Locate the cell with the specified text and output its [X, Y] center coordinate. 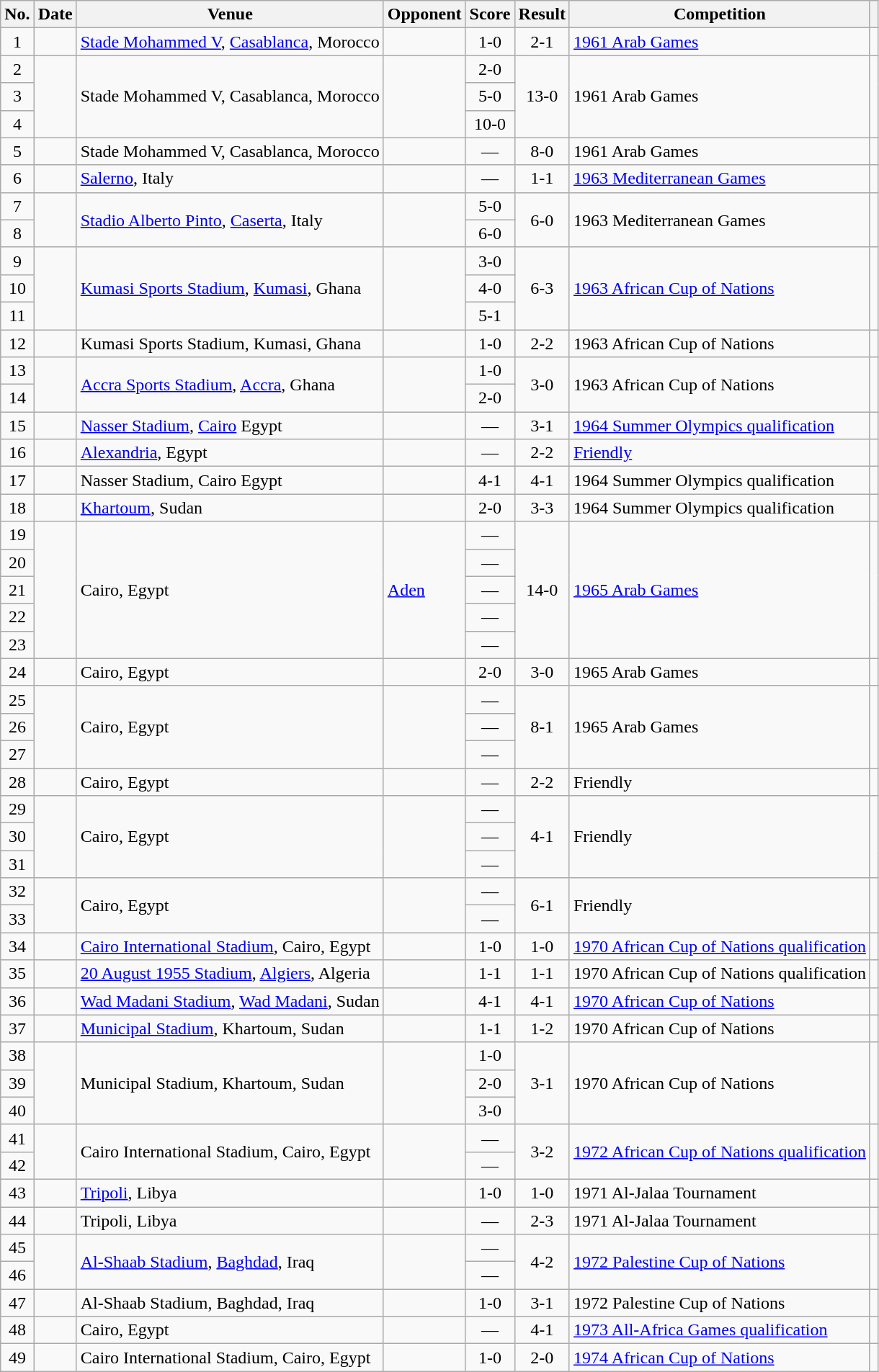
No. [17, 14]
5-1 [490, 315]
1972 African Cup of Nations qualification [719, 1152]
18 [17, 508]
41 [17, 1138]
25 [17, 699]
20 August 1955 Stadium, Algiers, Algeria [230, 974]
7 [17, 206]
8-0 [542, 151]
15 [17, 426]
4-2 [542, 1262]
2 [17, 69]
42 [17, 1165]
11 [17, 315]
13-0 [542, 97]
27 [17, 754]
1-2 [542, 1028]
Wad Madani Stadium, Wad Madani, Sudan [230, 1001]
3-3 [542, 508]
4 [17, 124]
13 [17, 371]
21 [17, 590]
32 [17, 892]
44 [17, 1221]
Khartoum, Sudan [230, 508]
Salerno, Italy [230, 179]
Accra Sports Stadium, Accra, Ghana [230, 385]
4-0 [490, 288]
Result [542, 14]
12 [17, 344]
28 [17, 781]
39 [17, 1083]
6-3 [542, 288]
3-2 [542, 1152]
22 [17, 617]
20 [17, 562]
Stadio Alberto Pinto, Caserta, Italy [230, 220]
31 [17, 864]
9 [17, 261]
1973 All-Africa Games qualification [719, 1330]
45 [17, 1248]
37 [17, 1028]
40 [17, 1111]
48 [17, 1330]
Alexandria, Egypt [230, 453]
19 [17, 535]
3 [17, 97]
35 [17, 974]
Score [490, 14]
30 [17, 837]
23 [17, 645]
16 [17, 453]
10-0 [490, 124]
14-0 [542, 590]
33 [17, 919]
8 [17, 233]
38 [17, 1056]
24 [17, 672]
47 [17, 1303]
Opponent [424, 14]
1974 African Cup of Nations [719, 1358]
Competition [719, 14]
2-1 [542, 42]
8-1 [542, 727]
36 [17, 1001]
49 [17, 1358]
Date [55, 14]
14 [17, 398]
1 [17, 42]
43 [17, 1193]
10 [17, 288]
Aden [424, 590]
17 [17, 480]
34 [17, 946]
6-1 [542, 905]
26 [17, 727]
Venue [230, 14]
46 [17, 1275]
5 [17, 151]
29 [17, 810]
2-3 [542, 1221]
6 [17, 179]
